Provide the (X, Y) coordinate of the cell's center where the given text is located.  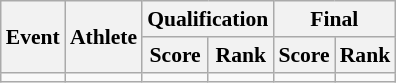
Event (33, 36)
Qualification (208, 19)
Final (334, 19)
Athlete (104, 36)
